Provide the (X, Y) coordinate of the cell's center where the given text is located.  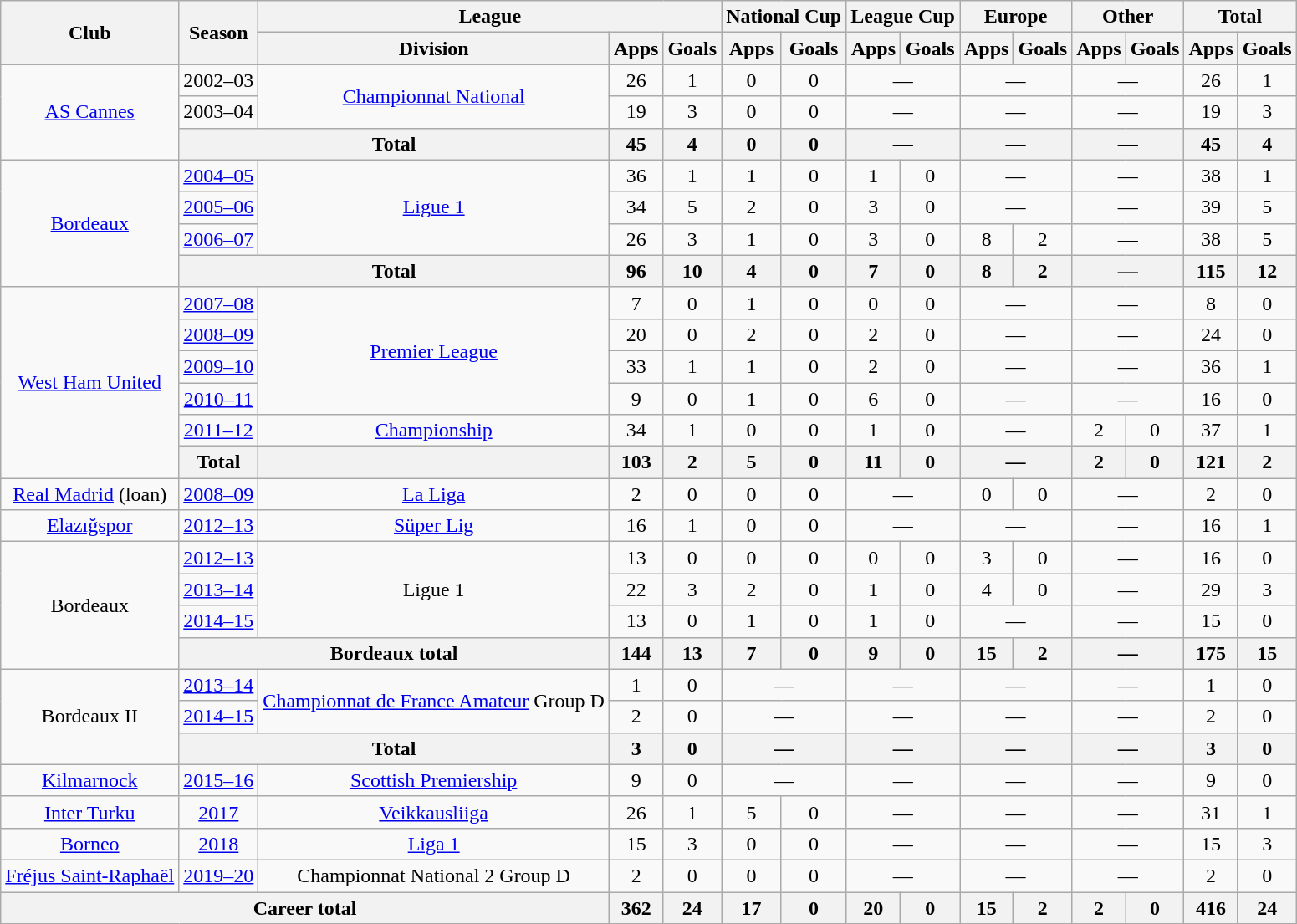
2011–12 (219, 431)
League (490, 17)
Championship (434, 431)
2004–05 (219, 176)
West Ham United (90, 382)
Bordeaux II (90, 717)
Division (434, 48)
2007–08 (219, 303)
96 (636, 271)
121 (1211, 462)
2003–04 (219, 112)
Borneo (90, 844)
39 (1211, 207)
11 (873, 462)
Career total (305, 907)
103 (636, 462)
29 (1211, 590)
Süper Lig (434, 526)
Scottish Premiership (434, 780)
2019–20 (219, 876)
Inter Turku (90, 812)
Championnat National (434, 96)
2009–10 (219, 366)
2010–11 (219, 399)
National Cup (784, 17)
Fréjus Saint-Raphaël (90, 876)
Championnat de France Amateur Group D (434, 701)
22 (636, 590)
League Cup (903, 17)
Kilmarnock (90, 780)
6 (873, 399)
Premier League (434, 350)
2017 (219, 812)
416 (1211, 907)
2002–03 (219, 80)
2006–07 (219, 239)
17 (752, 907)
Europe (1016, 17)
Championnat National 2 Group D (434, 876)
362 (636, 907)
144 (636, 653)
Bordeaux total (395, 653)
Elazığspor (90, 526)
31 (1211, 812)
33 (636, 366)
Liga 1 (434, 844)
La Liga (434, 494)
Club (90, 33)
2018 (219, 844)
Real Madrid (loan) (90, 494)
Veikkausliiga (434, 812)
10 (692, 271)
175 (1211, 653)
2005–06 (219, 207)
115 (1211, 271)
AS Cannes (90, 112)
2015–16 (219, 780)
Season (219, 33)
12 (1267, 271)
Other (1128, 17)
37 (1211, 431)
